For the text-containing cell, return its midpoint in (x, y) coordinate format. 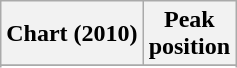
Peakposition (189, 34)
Chart (2010) (72, 34)
